For the text-containing cell, return its midpoint in [x, y] coordinate format. 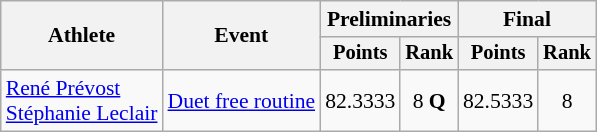
8 [567, 100]
8 Q [429, 100]
Duet free routine [242, 100]
82.5333 [498, 100]
Preliminaries [389, 19]
René PrévostStéphanie Leclair [82, 100]
82.3333 [360, 100]
Event [242, 36]
Final [527, 19]
Athlete [82, 36]
